Search for the cell housing the specified text and yield its [X, Y] center coordinate. 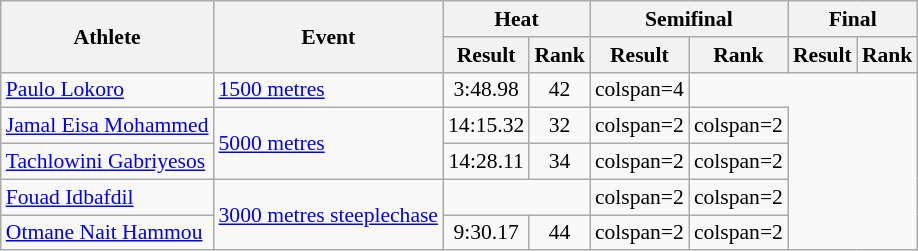
Fouad Idbafdil [108, 197]
32 [560, 126]
Heat [516, 19]
Paulo Lokoro [108, 90]
5000 metres [329, 144]
1500 metres [329, 90]
Event [329, 36]
colspan=4 [640, 90]
44 [560, 233]
3000 metres steeplechase [329, 214]
34 [560, 162]
Jamal Eisa Mohammed [108, 126]
Final [852, 19]
Athlete [108, 36]
14:15.32 [486, 126]
Semifinal [689, 19]
14:28.11 [486, 162]
3:48.98 [486, 90]
42 [560, 90]
Otmane Nait Hammou [108, 233]
9:30.17 [486, 233]
Tachlowini Gabriyesos [108, 162]
